Capture the cell that displays the provided text and extract its [x, y] central coordinate. 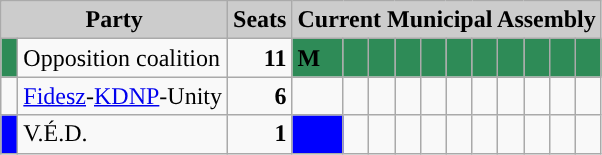
Opposition coalition [123, 58]
V.É.D. [123, 134]
Seats [260, 20]
Party [114, 20]
6 [260, 96]
Fidesz-KDNP-Unity [123, 96]
11 [260, 58]
1 [260, 134]
Current Municipal Assembly [446, 20]
M [318, 58]
